Return the [X, Y] coordinate for the center point of the cell that contains the specified text.  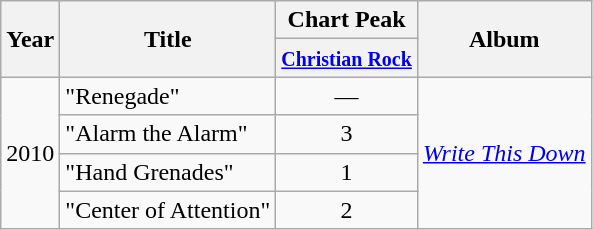
2 [347, 210]
Title [168, 39]
"Center of Attention" [168, 210]
2010 [30, 153]
— [347, 96]
1 [347, 172]
Write This Down [504, 153]
"Hand Grenades" [168, 172]
Chart Peak [347, 20]
Album [504, 39]
Christian Rock [347, 58]
"Renegade" [168, 96]
3 [347, 134]
Year [30, 39]
"Alarm the Alarm" [168, 134]
